Return (x, y) of the center of cell containing provided text 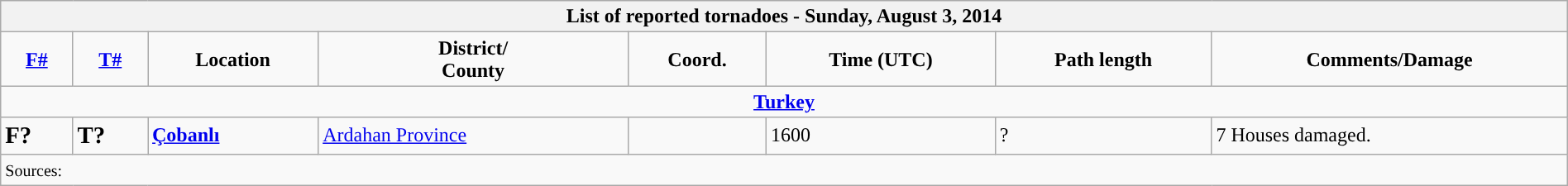
Coord. (698, 60)
Çobanlı (232, 136)
Sources: (784, 169)
T# (111, 60)
Ardahan Province (473, 136)
1600 (882, 136)
Turkey (784, 102)
7 Houses damaged. (1389, 136)
? (1103, 136)
F? (36, 136)
T? (111, 136)
F# (36, 60)
Path length (1103, 60)
District/County (473, 60)
Comments/Damage (1389, 60)
Time (UTC) (882, 60)
Location (232, 60)
List of reported tornadoes - Sunday, August 3, 2014 (784, 17)
